Identify which cell holds the provided text, then report its (x, y) central coordinate. 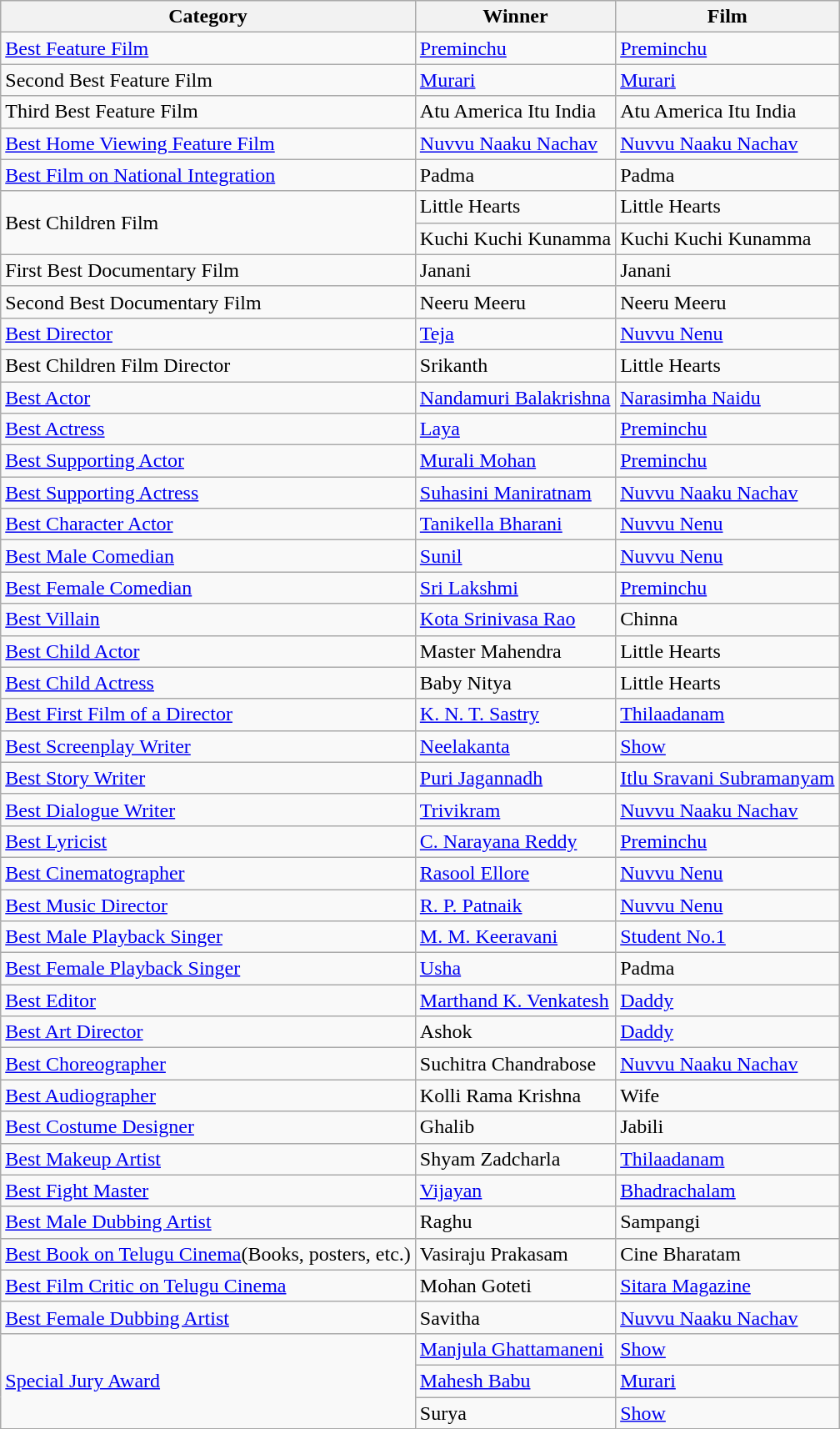
C. Narayana Reddy (515, 841)
Vijayan (515, 1191)
Best Book on Telugu Cinema(Books, posters, etc.) (208, 1254)
Suchitra Chandrabose (515, 1064)
Second Best Documentary Film (208, 302)
Shyam Zadcharla (515, 1159)
Category (208, 17)
Mahesh Babu (515, 1381)
Vasiraju Prakasam (515, 1254)
Best Supporting Actress (208, 493)
Sitara Magazine (727, 1286)
Tanikella Bharani (515, 524)
Cine Bharatam (727, 1254)
Best Male Comedian (208, 556)
Best Costume Designer (208, 1127)
Best Child Actress (208, 683)
Teja (515, 333)
Surya (515, 1413)
Best Editor (208, 1000)
Best Villain (208, 619)
Sampangi (727, 1222)
Kolli Rama Krishna (515, 1096)
Best Music Director (208, 905)
Best Female Comedian (208, 588)
Best Children Film Director (208, 365)
Best First Film of a Director (208, 714)
K. N. T. Sastry (515, 714)
Jabili (727, 1127)
R. P. Patnaik (515, 905)
Best Child Actor (208, 651)
Marthand K. Venkatesh (515, 1000)
Film (727, 17)
Savitha (515, 1317)
Neelakanta (515, 746)
Best Feature Film (208, 48)
Best Home Viewing Feature Film (208, 143)
Best Story Writer (208, 778)
Best Actress (208, 429)
Third Best Feature Film (208, 112)
Best Director (208, 333)
Suhasini Maniratnam (515, 493)
Usha (515, 969)
Raghu (515, 1222)
M. M. Keeravani (515, 937)
Best Art Director (208, 1032)
Wife (727, 1096)
Best Male Playback Singer (208, 937)
Best Supporting Actor (208, 461)
Best Male Dubbing Artist (208, 1222)
Sri Lakshmi (515, 588)
Best Dialogue Writer (208, 810)
Rasool Ellore (515, 873)
Best Lyricist (208, 841)
Best Choreographer (208, 1064)
Manjula Ghattamaneni (515, 1349)
Murali Mohan (515, 461)
Itlu Sravani Subramanyam (727, 778)
Laya (515, 429)
Ghalib (515, 1127)
Best Actor (208, 398)
Srikanth (515, 365)
Best Character Actor (208, 524)
Chinna (727, 619)
Narasimha Naidu (727, 398)
Master Mahendra (515, 651)
Mohan Goteti (515, 1286)
Special Jury Award (208, 1381)
Best Film on National Integration (208, 175)
Winner (515, 17)
Bhadrachalam (727, 1191)
Best Audiographer (208, 1096)
Best Female Playback Singer (208, 969)
Best Female Dubbing Artist (208, 1317)
Baby Nitya (515, 683)
Kota Srinivasa Rao (515, 619)
Best Makeup Artist (208, 1159)
First Best Documentary Film (208, 270)
Sunil (515, 556)
Ashok (515, 1032)
Best Film Critic on Telugu Cinema (208, 1286)
Best Fight Master (208, 1191)
Puri Jagannadh (515, 778)
Best Screenplay Writer (208, 746)
Best Children Film (208, 223)
Trivikram (515, 810)
Student No.1 (727, 937)
Best Cinematographer (208, 873)
Nandamuri Balakrishna (515, 398)
Second Best Feature Film (208, 80)
